Determine the (x, y) coordinate at the center of the cell enclosing the given text.  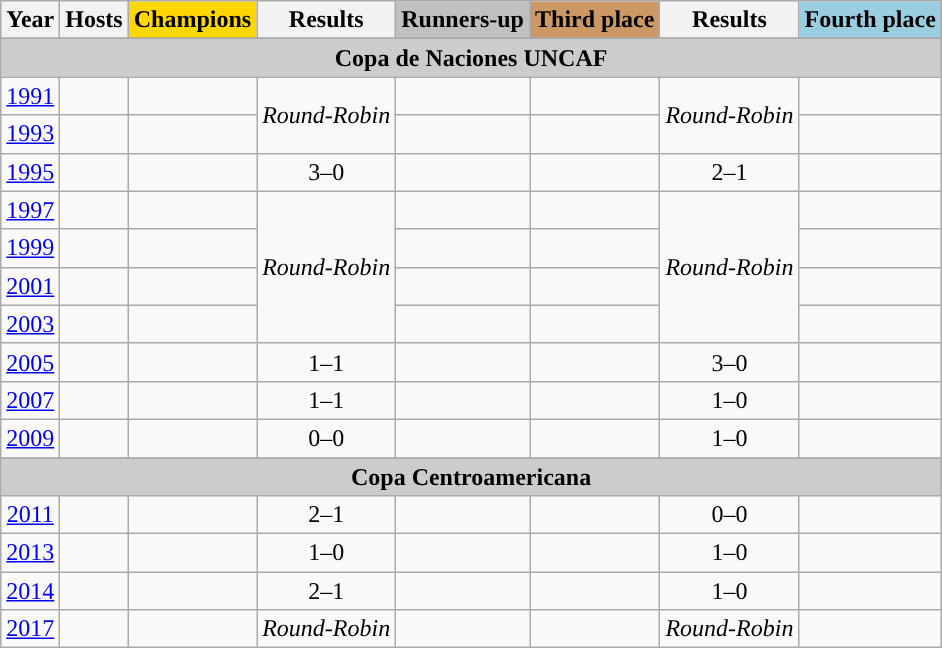
1991 (30, 96)
Year (30, 20)
2011 (30, 515)
Fourth place (870, 20)
2001 (30, 286)
Hosts (94, 20)
Third place (595, 20)
1999 (30, 248)
2009 (30, 438)
Runners-up (463, 20)
1993 (30, 134)
1995 (30, 172)
2013 (30, 553)
Copa de Naciones UNCAF (472, 58)
Champions (192, 20)
1997 (30, 210)
Copa Centroamericana (472, 477)
2017 (30, 629)
2014 (30, 591)
2007 (30, 400)
2003 (30, 324)
2005 (30, 362)
